Search for the cell housing the specified text and yield its [x, y] center coordinate. 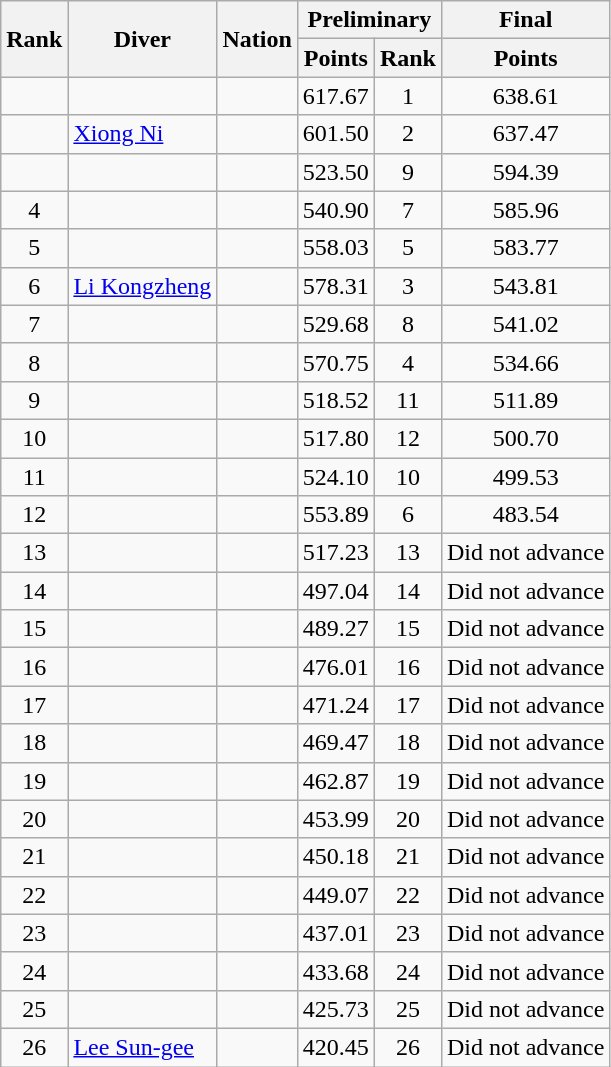
583.77 [525, 248]
483.54 [525, 515]
517.80 [336, 438]
Preliminary [369, 20]
529.68 [336, 324]
437.01 [336, 933]
476.01 [336, 667]
471.24 [336, 705]
601.50 [336, 134]
499.53 [525, 477]
Diver [142, 39]
585.96 [525, 210]
517.23 [336, 553]
534.66 [525, 362]
553.89 [336, 515]
420.45 [336, 1047]
1 [408, 96]
558.03 [336, 248]
500.70 [525, 438]
450.18 [336, 857]
Li Kongzheng [142, 286]
497.04 [336, 591]
617.67 [336, 96]
518.52 [336, 400]
3 [408, 286]
2 [408, 134]
425.73 [336, 1009]
Final [525, 20]
638.61 [525, 96]
594.39 [525, 172]
Nation [257, 39]
637.47 [525, 134]
578.31 [336, 286]
511.89 [525, 400]
Xiong Ni [142, 134]
Lee Sun-gee [142, 1047]
540.90 [336, 210]
462.87 [336, 781]
433.68 [336, 971]
541.02 [525, 324]
524.10 [336, 477]
570.75 [336, 362]
469.47 [336, 743]
489.27 [336, 629]
453.99 [336, 819]
543.81 [525, 286]
449.07 [336, 895]
523.50 [336, 172]
